Return (X, Y) of the center of cell containing provided text 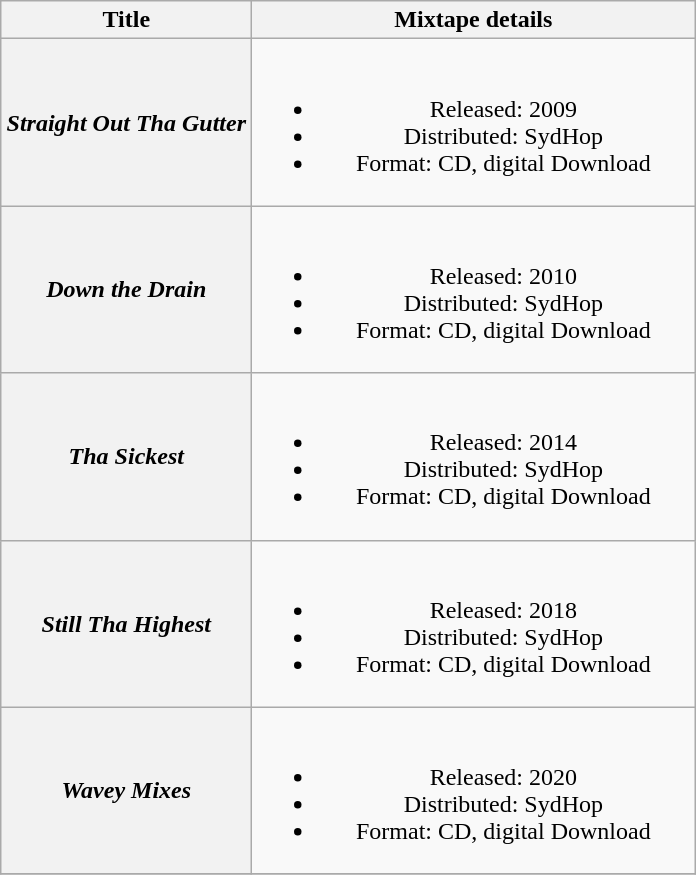
Released: 2009Distributed: SydHopFormat: CD, digital Download (474, 122)
Released: 2020Distributed: SydHopFormat: CD, digital Download (474, 790)
Still Tha Highest (126, 624)
Wavey Mixes (126, 790)
Released: 2014Distributed: SydHopFormat: CD, digital Download (474, 456)
Tha Sickest (126, 456)
Released: 2018Distributed: SydHopFormat: CD, digital Download (474, 624)
Down the Drain (126, 290)
Released: 2010Distributed: SydHopFormat: CD, digital Download (474, 290)
Title (126, 20)
Mixtape details (474, 20)
Straight Out Tha Gutter (126, 122)
